Return the [x, y] coordinate for the center point of the cell that contains the specified text.  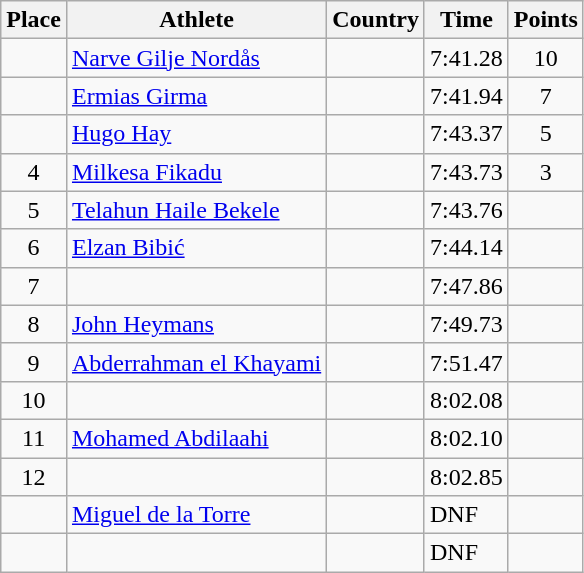
7:41.28 [466, 58]
3 [546, 172]
7:41.94 [466, 96]
Athlete [196, 20]
Hugo Hay [196, 134]
Country [376, 20]
7:47.86 [466, 286]
7:43.37 [466, 134]
Abderrahman el Khayami [196, 362]
6 [34, 248]
8 [34, 324]
7:49.73 [466, 324]
7:51.47 [466, 362]
Elzan Bibić [196, 248]
John Heymans [196, 324]
Place [34, 20]
Narve Gilje Nordås [196, 58]
11 [34, 438]
Telahun Haile Bekele [196, 210]
8:02.08 [466, 400]
8:02.10 [466, 438]
Time [466, 20]
Milkesa Fikadu [196, 172]
Ermias Girma [196, 96]
7:43.73 [466, 172]
4 [34, 172]
7:43.76 [466, 210]
9 [34, 362]
Points [546, 20]
12 [34, 477]
7:44.14 [466, 248]
Miguel de la Torre [196, 515]
8:02.85 [466, 477]
Mohamed Abdilaahi [196, 438]
